Extract the [X, Y] coordinate from the center of the cell holding the provided text.  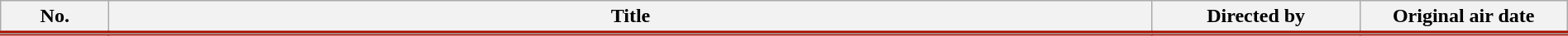
Title [630, 17]
Directed by [1255, 17]
Original air date [1464, 17]
No. [55, 17]
